Scan for the cell matching the given text and deliver its [X, Y] coordinate at center. 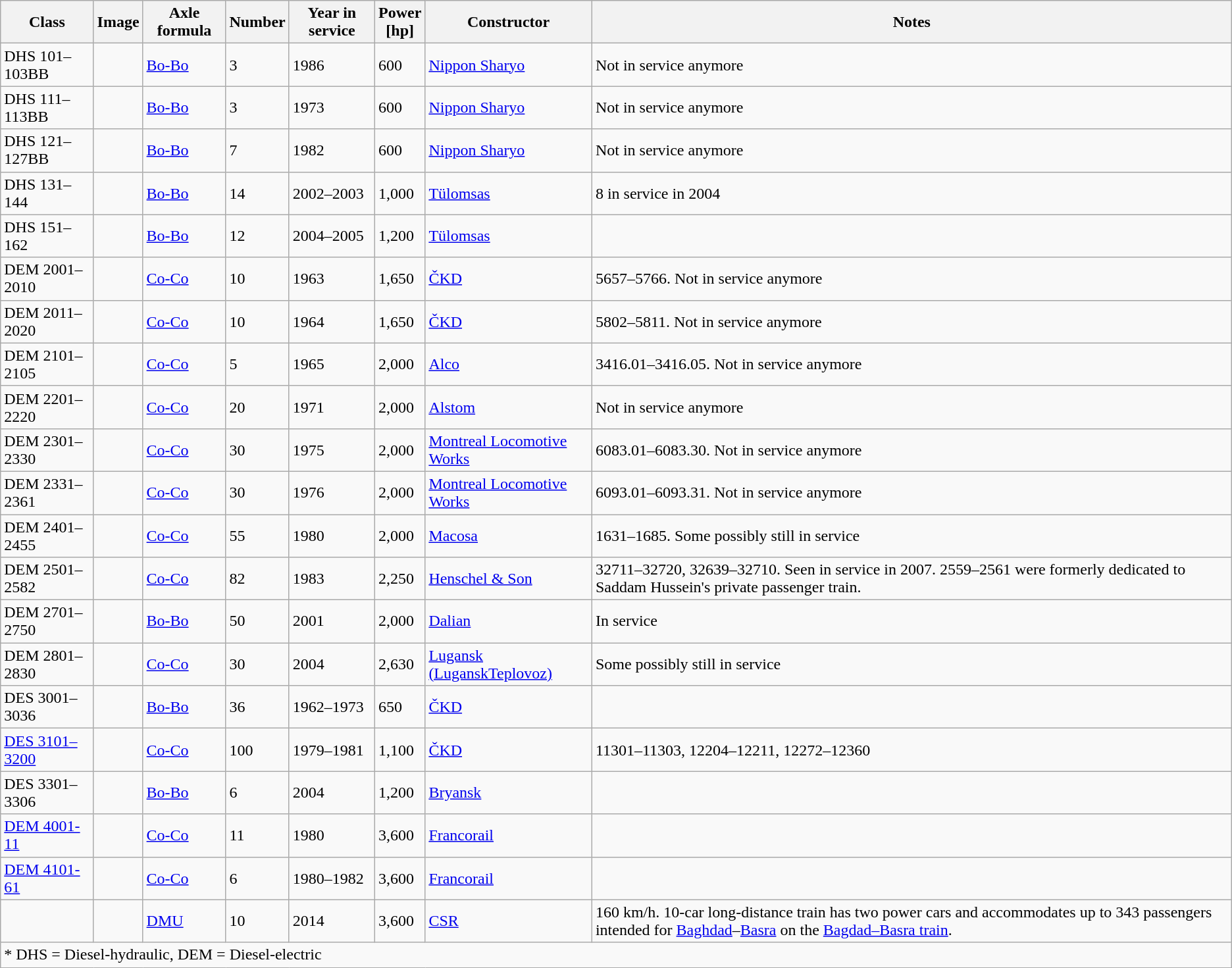
1980–1982 [332, 878]
DEM 4101-61 [47, 878]
* DHS = Diesel-hydraulic, DEM = Diesel-electric [616, 955]
DHS 151–162 [47, 236]
DEM 4001-11 [47, 836]
2001 [332, 621]
DEM 2331–2361 [47, 492]
Henschel & Son [509, 579]
DEM 2701–2750 [47, 621]
1983 [332, 579]
1963 [332, 279]
8 in service in 2004 [911, 193]
Constructor [509, 22]
DHS 121–127BB [47, 150]
2,250 [399, 579]
50 [257, 621]
DMU [184, 921]
11301–11303, 12204–12211, 12272–12360 [911, 750]
DEM 2201–2220 [47, 407]
DEM 2801–2830 [47, 665]
DEM 2011–2020 [47, 321]
Some possibly still in service [911, 665]
Lugansk (LuganskTeplovoz) [509, 665]
14 [257, 193]
In service [911, 621]
1986 [332, 64]
Alstom [509, 407]
1982 [332, 150]
20 [257, 407]
Number [257, 22]
1979–1981 [332, 750]
6093.01–6093.31. Not in service anymore [911, 492]
32711–32720, 32639–32710. Seen in service in 2007. 2559–2561 were formerly dedicated to Saddam Hussein's private passenger train. [911, 579]
3416.01–3416.05. Not in service anymore [911, 365]
6083.01–6083.30. Not in service anymore [911, 450]
1964 [332, 321]
Power[hp] [399, 22]
1971 [332, 407]
1975 [332, 450]
DEM 2101–2105 [47, 365]
DEM 2001–2010 [47, 279]
Axle formula [184, 22]
7 [257, 150]
Year in service [332, 22]
Alco [509, 365]
DES 3001–3036 [47, 707]
36 [257, 707]
1976 [332, 492]
DHS 111–113BB [47, 108]
CSR [509, 921]
1,000 [399, 193]
100 [257, 750]
55 [257, 536]
1973 [332, 108]
12 [257, 236]
11 [257, 836]
2,630 [399, 665]
160 km/h. 10-car long-distance train has two power cars and accommodates up to 343 passengers intended for Baghdad–Basra on the Bagdad–Basra train. [911, 921]
DEM 2301–2330 [47, 450]
Macosa [509, 536]
1631–1685. Some possibly still in service [911, 536]
2004–2005 [332, 236]
DEM 2501–2582 [47, 579]
Dalian [509, 621]
2014 [332, 921]
Image [118, 22]
5802–5811. Not in service anymore [911, 321]
Class [47, 22]
82 [257, 579]
DES 3101–3200 [47, 750]
5657–5766. Not in service anymore [911, 279]
DHS 101–103BB [47, 64]
1,100 [399, 750]
1962–1973 [332, 707]
DHS 131–144 [47, 193]
650 [399, 707]
Bryansk [509, 792]
2002–2003 [332, 193]
1965 [332, 365]
DES 3301–3306 [47, 792]
Notes [911, 22]
DEM 2401–2455 [47, 536]
5 [257, 365]
